Scan for the cell matching the given text and deliver its (X, Y) coordinate at center. 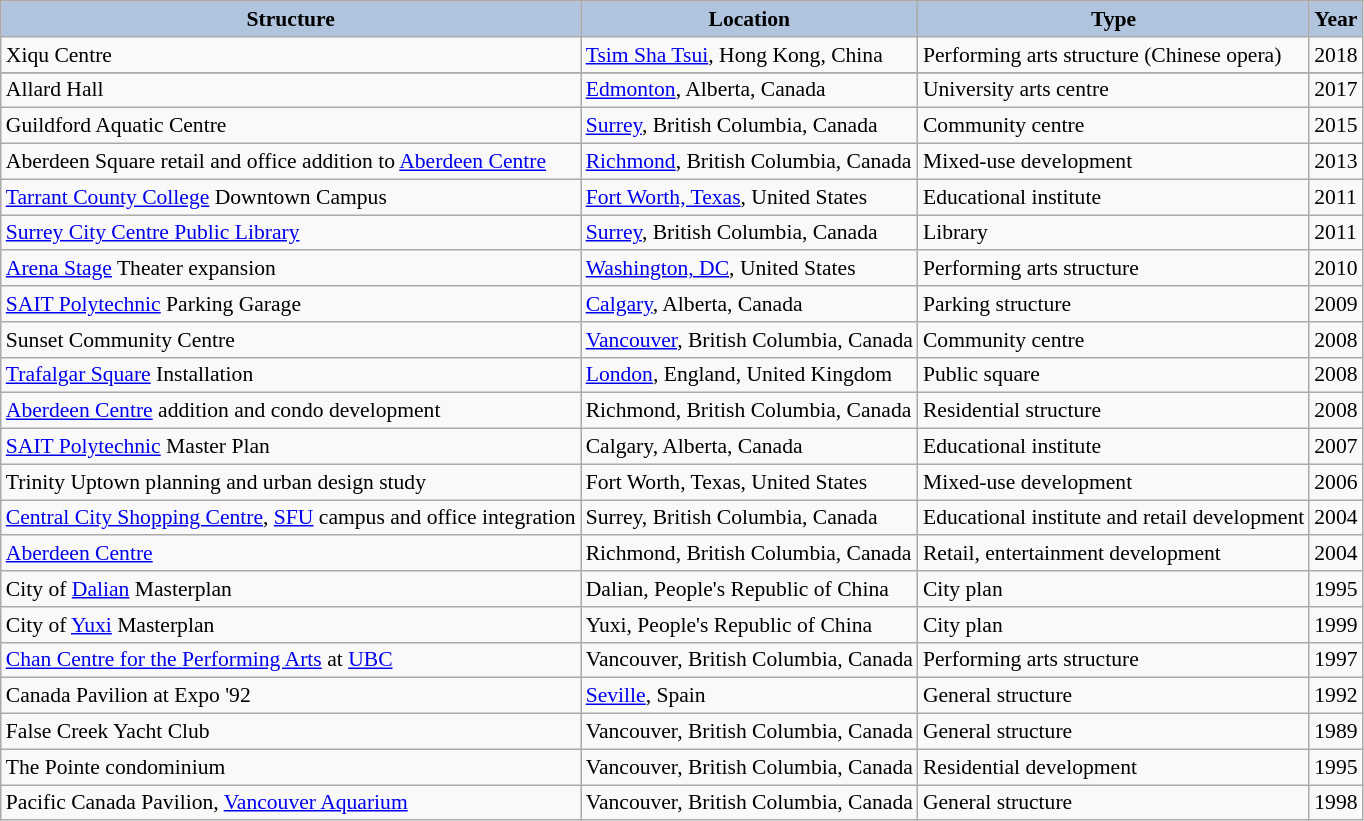
Washington, DC, United States (750, 269)
Trafalgar Square Installation (291, 375)
Arena Stage Theater expansion (291, 269)
Dalian, People's Republic of China (750, 589)
Canada Pavilion at Expo '92 (291, 696)
2007 (1336, 447)
Sunset Community Centre (291, 340)
Surrey City Centre Public Library (291, 233)
Year (1336, 19)
Xiqu Centre (291, 55)
Residential structure (1114, 411)
Trinity Uptown planning and urban design study (291, 482)
Library (1114, 233)
Tsim Sha Tsui, Hong Kong, China (750, 55)
2010 (1336, 269)
Performing arts structure (Chinese opera) (1114, 55)
City of Dalian Masterplan (291, 589)
Aberdeen Centre addition and condo development (291, 411)
2018 (1336, 55)
Public square (1114, 375)
1997 (1336, 660)
1989 (1336, 732)
1999 (1336, 625)
SAIT Polytechnic Parking Garage (291, 304)
Edmonton, Alberta, Canada (750, 90)
SAIT Polytechnic Master Plan (291, 447)
Educational institute and retail development (1114, 518)
University arts centre (1114, 90)
Residential development (1114, 767)
Allard Hall (291, 90)
Seville, Spain (750, 696)
Pacific Canada Pavilion, Vancouver Aquarium (291, 803)
Location (750, 19)
1992 (1336, 696)
2006 (1336, 482)
False Creek Yacht Club (291, 732)
Aberdeen Square retail and office addition to Aberdeen Centre (291, 162)
1998 (1336, 803)
2015 (1336, 126)
Structure (291, 19)
Central City Shopping Centre, SFU campus and office integration (291, 518)
London, England, United Kingdom (750, 375)
2013 (1336, 162)
City of Yuxi Masterplan (291, 625)
The Pointe condominium (291, 767)
Tarrant County College Downtown Campus (291, 197)
Type (1114, 19)
2017 (1336, 90)
2009 (1336, 304)
Guildford Aquatic Centre (291, 126)
Yuxi, People's Republic of China (750, 625)
Aberdeen Centre (291, 554)
Parking structure (1114, 304)
Retail, entertainment development (1114, 554)
Chan Centre for the Performing Arts at UBC (291, 660)
